Find where the given text appears and provide that cell's center as [X, Y] coordinate. 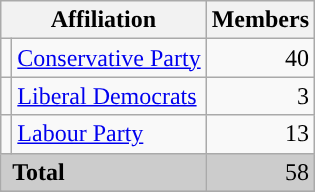
58 [260, 172]
Total [104, 172]
Conservative Party [109, 58]
13 [260, 134]
Affiliation [104, 20]
Liberal Democrats [109, 96]
40 [260, 58]
3 [260, 96]
Labour Party [109, 134]
Members [260, 20]
